Return (x, y) of the center of cell containing provided text 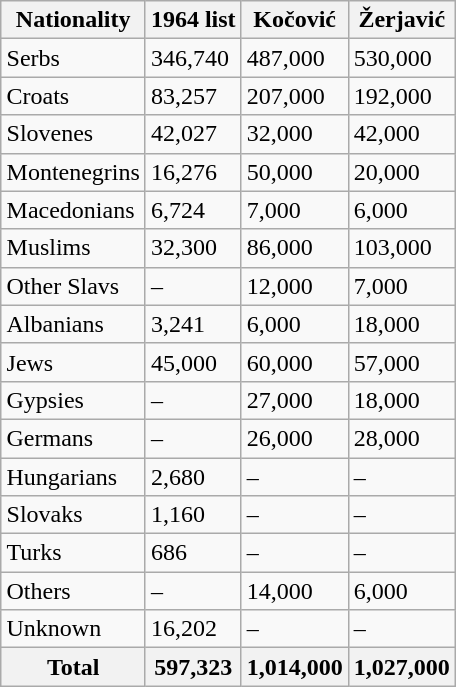
Macedonians (73, 210)
530,000 (402, 58)
Kočović (294, 20)
57,000 (402, 362)
103,000 (402, 248)
42,027 (193, 134)
Montenegrins (73, 172)
Others (73, 591)
Other Slavs (73, 286)
207,000 (294, 96)
28,000 (402, 438)
Slovaks (73, 515)
1,027,000 (402, 667)
45,000 (193, 362)
32,300 (193, 248)
Žerjavić (402, 20)
Muslims (73, 248)
50,000 (294, 172)
83,257 (193, 96)
Slovenes (73, 134)
Hungarians (73, 477)
16,276 (193, 172)
27,000 (294, 400)
60,000 (294, 362)
Croats (73, 96)
6,724 (193, 210)
1964 list (193, 20)
20,000 (402, 172)
Unknown (73, 629)
Serbs (73, 58)
14,000 (294, 591)
Nationality (73, 20)
487,000 (294, 58)
Turks (73, 553)
1,160 (193, 515)
26,000 (294, 438)
686 (193, 553)
Germans (73, 438)
Total (73, 667)
1,014,000 (294, 667)
346,740 (193, 58)
32,000 (294, 134)
Jews (73, 362)
16,202 (193, 629)
42,000 (402, 134)
597,323 (193, 667)
Gypsies (73, 400)
Albanians (73, 324)
12,000 (294, 286)
3,241 (193, 324)
2,680 (193, 477)
86,000 (294, 248)
192,000 (402, 96)
